Pinpoint the cell where the given text exists, returning its (X, Y) midpoint coordinate. 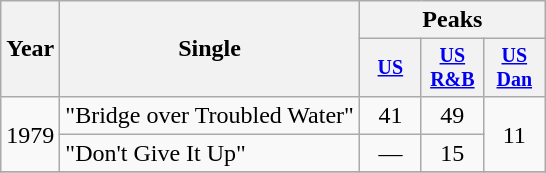
Single (210, 49)
49 (452, 115)
"Don't Give It Up" (210, 153)
"Bridge over Troubled Water" (210, 115)
1979 (30, 134)
11 (514, 134)
41 (390, 115)
Peaks (452, 20)
Year (30, 49)
US (390, 68)
USR&B (452, 68)
15 (452, 153)
USDan (514, 68)
— (390, 153)
